Extract the (X, Y) coordinate from the center of the cell holding the provided text.  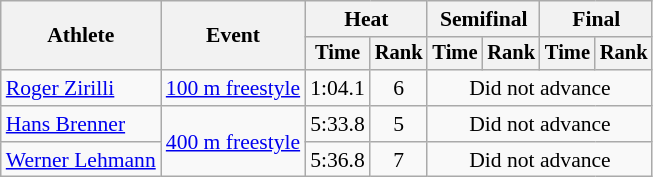
400 m freestyle (233, 142)
Roger Zirilli (81, 88)
5 (399, 124)
6 (399, 88)
1:04.1 (338, 88)
Heat (366, 19)
Hans Brenner (81, 124)
Final (596, 19)
Athlete (81, 36)
Event (233, 36)
100 m freestyle (233, 88)
5:33.8 (338, 124)
Semifinal (483, 19)
